Detect which cell encompasses the target text, then output its (X, Y) center coordinate. 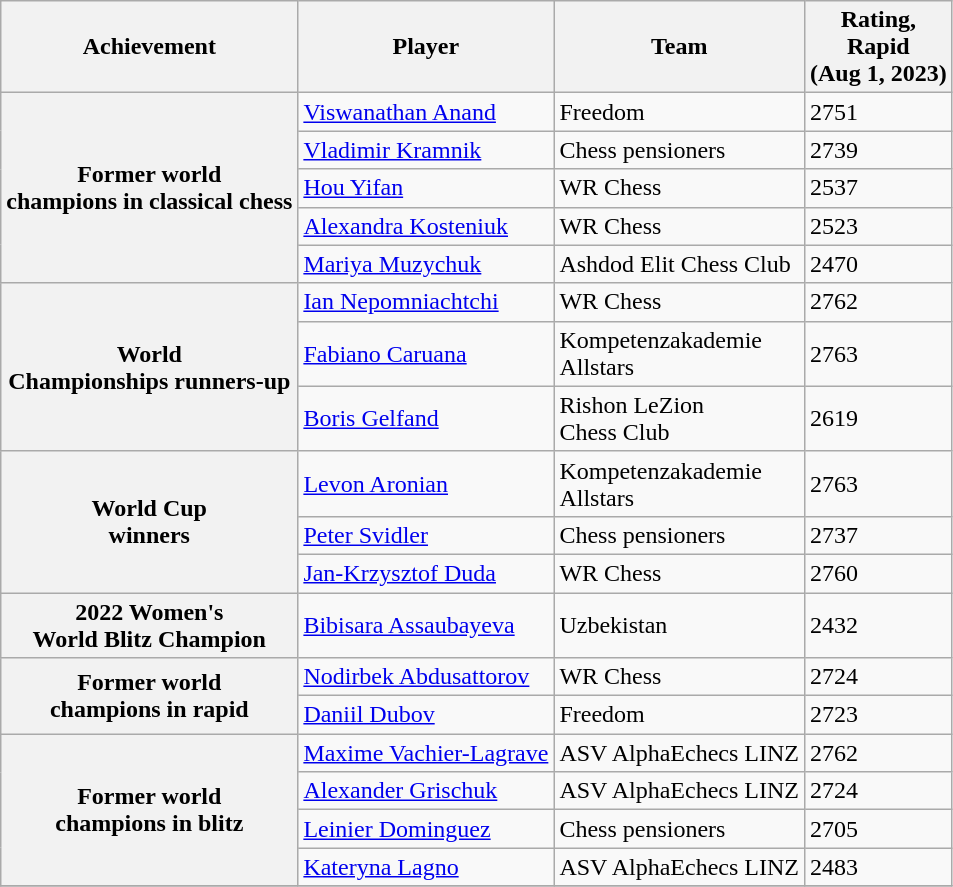
Alexander Grischuk (426, 791)
2723 (878, 715)
2751 (878, 112)
Hou Yifan (426, 188)
WorldChampionships runners-up (150, 367)
Rating,Rapid(Aug 1, 2023) (878, 47)
2760 (878, 573)
Former worldchampions in classical chess (150, 188)
Player (426, 47)
Former worldchampions in blitz (150, 810)
2432 (878, 624)
Former worldchampions in rapid (150, 696)
2537 (878, 188)
2739 (878, 150)
Uzbekistan (680, 624)
Mariya Muzychuk (426, 264)
2705 (878, 829)
Bibisara Assaubayeva (426, 624)
Ashdod Elit Chess Club (680, 264)
Boris Gelfand (426, 418)
2523 (878, 226)
2022 Women'sWorld Blitz Champion (150, 624)
Leinier Dominguez (426, 829)
Peter Svidler (426, 535)
2483 (878, 867)
Levon Aronian (426, 484)
World Cupwinners (150, 522)
2470 (878, 264)
Achievement (150, 47)
Jan-Krzysztof Duda (426, 573)
2737 (878, 535)
Kateryna Lagno (426, 867)
Maxime Vachier-Lagrave (426, 753)
Rishon LeZionChess Club (680, 418)
Alexandra Kosteniuk (426, 226)
Nodirbek Abdusattorov (426, 677)
Ian Nepomniachtchi (426, 302)
2619 (878, 418)
Daniil Dubov (426, 715)
Vladimir Kramnik (426, 150)
Team (680, 47)
Fabiano Caruana (426, 354)
Viswanathan Anand (426, 112)
